From the cell containing the given text, extract its center point as [x, y] coordinate. 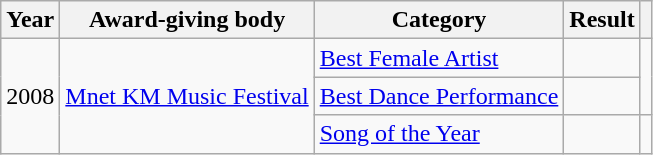
2008 [30, 96]
Award-giving body [187, 20]
Year [30, 20]
Best Female Artist [439, 58]
Mnet KM Music Festival [187, 96]
Song of the Year [439, 134]
Result [602, 20]
Category [439, 20]
Best Dance Performance [439, 96]
